Search for the cell housing the specified text and yield its [X, Y] center coordinate. 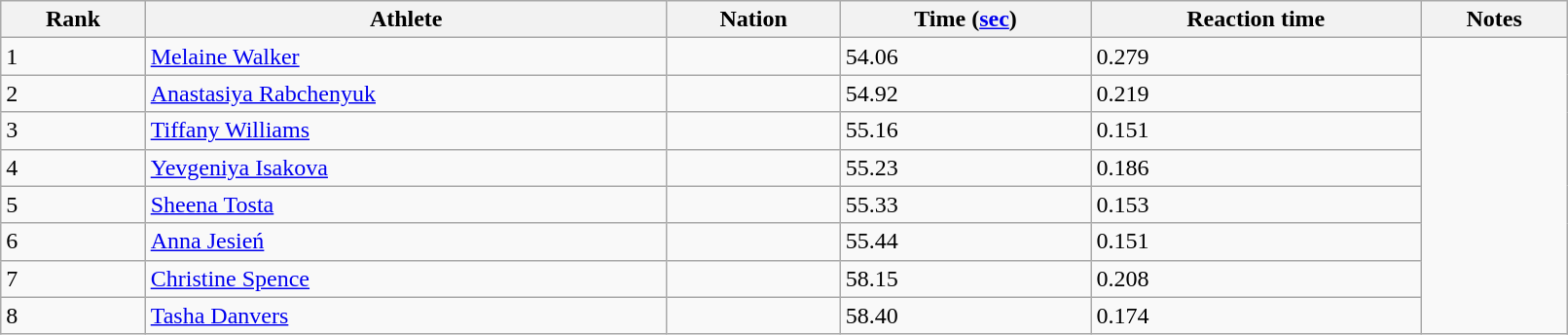
54.06 [966, 56]
4 [73, 167]
Christine Spence [406, 279]
Tiffany Williams [406, 130]
5 [73, 205]
55.33 [966, 205]
0.153 [1256, 205]
0.174 [1256, 316]
55.23 [966, 167]
Athlete [406, 19]
Notes [1495, 19]
Reaction time [1256, 19]
Rank [73, 19]
6 [73, 242]
55.44 [966, 242]
58.15 [966, 279]
0.279 [1256, 56]
Melaine Walker [406, 56]
0.208 [1256, 279]
3 [73, 130]
54.92 [966, 93]
Sheena Tosta [406, 205]
58.40 [966, 316]
Yevgeniya Isakova [406, 167]
55.16 [966, 130]
Time (sec) [966, 19]
2 [73, 93]
Anastasiya Rabchenyuk [406, 93]
Anna Jesień [406, 242]
8 [73, 316]
Tasha Danvers [406, 316]
7 [73, 279]
0.186 [1256, 167]
Nation [753, 19]
1 [73, 56]
0.219 [1256, 93]
